Capture the cell that displays the provided text and extract its [X, Y] central coordinate. 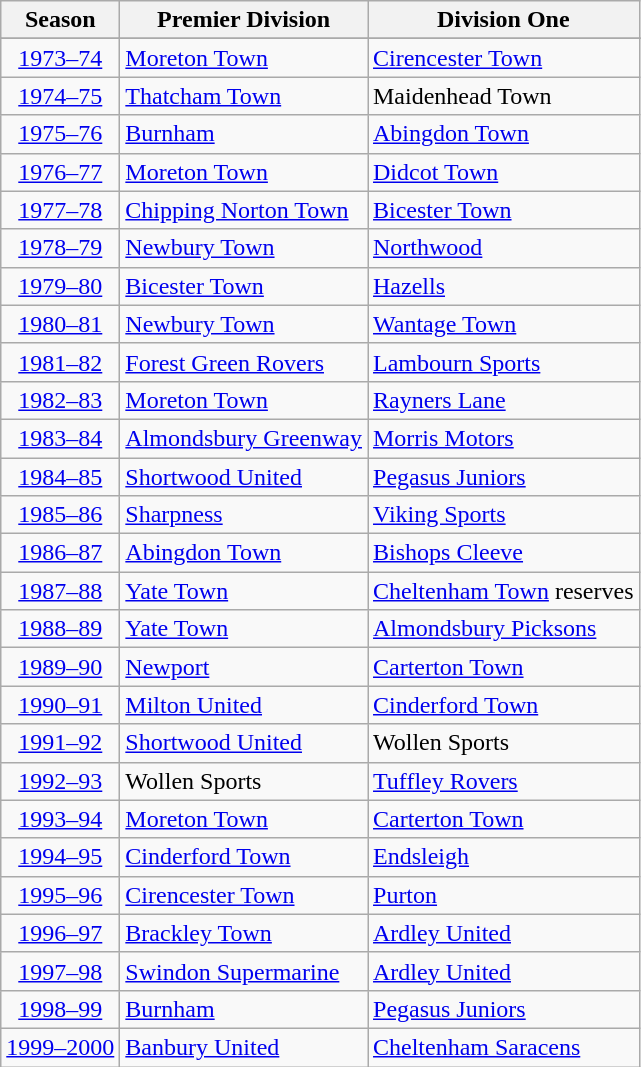
Newport [244, 667]
1997–98 [60, 971]
1977–78 [60, 210]
Forest Green Rovers [244, 362]
Morris Motors [504, 438]
1999–2000 [60, 1047]
Rayners Lane [504, 400]
1990–91 [60, 705]
1983–84 [60, 438]
Viking Sports [504, 515]
Banbury United [244, 1047]
1985–86 [60, 515]
Purton [504, 895]
Almondsbury Greenway [244, 438]
1994–95 [60, 857]
1992–93 [60, 781]
Sharpness [244, 515]
1995–96 [60, 895]
Swindon Supermarine [244, 971]
1979–80 [60, 286]
1993–94 [60, 819]
Cheltenham Saracens [504, 1047]
Premier Division [244, 20]
Wantage Town [504, 324]
Thatcham Town [244, 96]
1974–75 [60, 96]
1978–79 [60, 248]
Season [60, 20]
Chipping Norton Town [244, 210]
1981–82 [60, 362]
Endsleigh [504, 857]
Division One [504, 20]
1996–97 [60, 933]
Northwood [504, 248]
1991–92 [60, 743]
1975–76 [60, 134]
1987–88 [60, 591]
Didcot Town [504, 172]
1988–89 [60, 629]
1982–83 [60, 400]
Cheltenham Town reserves [504, 591]
Lambourn Sports [504, 362]
1976–77 [60, 172]
1984–85 [60, 477]
1989–90 [60, 667]
Hazells [504, 286]
Almondsbury Picksons [504, 629]
1998–99 [60, 1009]
1986–87 [60, 553]
Tuffley Rovers [504, 781]
Bishops Cleeve [504, 553]
Milton United [244, 705]
Brackley Town [244, 933]
Maidenhead Town [504, 96]
1973–74 [60, 58]
1980–81 [60, 324]
